Capture the cell that displays the provided text and extract its [X, Y] central coordinate. 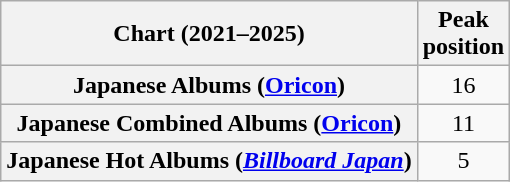
16 [463, 85]
11 [463, 123]
Japanese Hot Albums (Billboard Japan) [209, 161]
Peakposition [463, 34]
5 [463, 161]
Japanese Combined Albums (Oricon) [209, 123]
Japanese Albums (Oricon) [209, 85]
Chart (2021–2025) [209, 34]
